Detect which cell encompasses the target text, then output its [x, y] center coordinate. 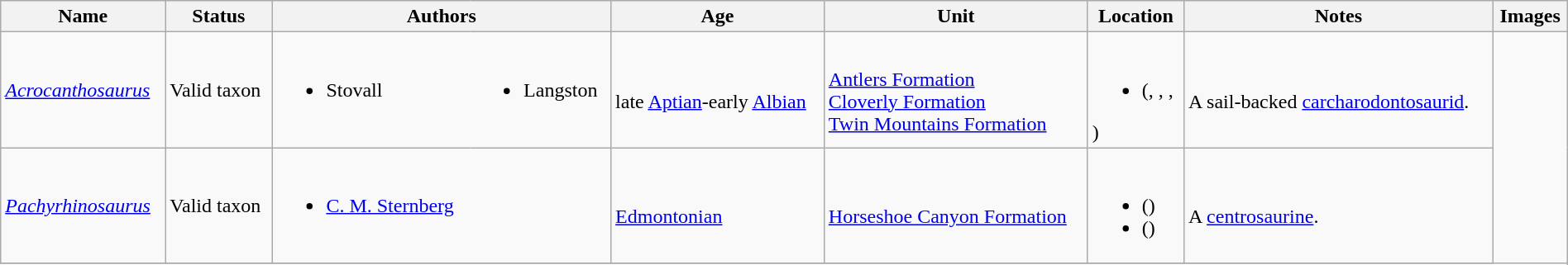
Status [218, 17]
Edmontonian [718, 206]
Images [1530, 17]
Notes [1339, 17]
Antlers Formation Cloverly Formation Twin Mountains Formation [956, 90]
Horseshoe Canyon Formation [956, 206]
Pachyrhinosaurus [83, 206]
A sail-backed carcharodontosaurid. [1339, 90]
Authors [442, 17]
Unit [956, 17]
Stovall [370, 90]
late Aptian-early Albian [718, 90]
Location [1135, 17]
Name [83, 17]
Acrocanthosaurus [83, 90]
C. M. Sternberg [370, 206]
A centrosaurine. [1339, 206]
(, , ,) [1135, 90]
Age [718, 17]
Langston [540, 90]
() () [1135, 206]
